From the cell containing the given text, extract its center point as (x, y) coordinate. 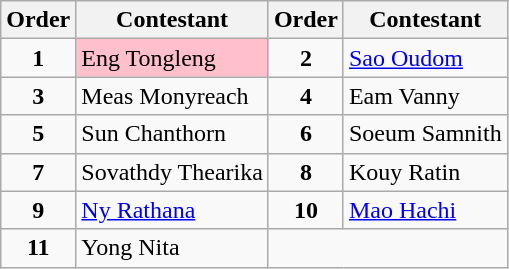
3 (38, 96)
Yong Nita (172, 248)
Sao Oudom (425, 58)
9 (38, 210)
Ny Rathana (172, 210)
8 (306, 172)
Eng Tongleng (172, 58)
Sun Chanthorn (172, 134)
Sovathdy Thearika (172, 172)
7 (38, 172)
Soeum Samnith (425, 134)
6 (306, 134)
2 (306, 58)
4 (306, 96)
11 (38, 248)
1 (38, 58)
Eam Vanny (425, 96)
Mao Hachi (425, 210)
10 (306, 210)
Meas Monyreach (172, 96)
Kouy Ratin (425, 172)
5 (38, 134)
